Search for the cell housing the specified text and yield its (X, Y) center coordinate. 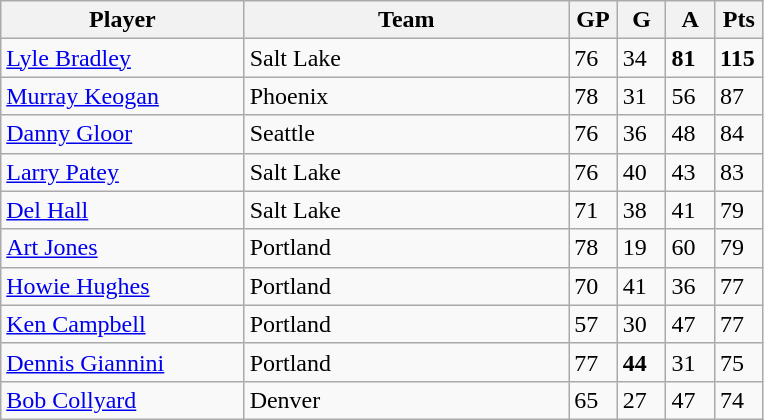
34 (642, 58)
G (642, 20)
Team (406, 20)
Bob Collyard (122, 400)
Danny Gloor (122, 134)
83 (738, 172)
Pts (738, 20)
Player (122, 20)
48 (690, 134)
38 (642, 210)
57 (594, 324)
Murray Keogan (122, 96)
40 (642, 172)
30 (642, 324)
74 (738, 400)
19 (642, 248)
Del Hall (122, 210)
Larry Patey (122, 172)
Seattle (406, 134)
43 (690, 172)
Art Jones (122, 248)
GP (594, 20)
Phoenix (406, 96)
84 (738, 134)
Denver (406, 400)
56 (690, 96)
A (690, 20)
115 (738, 58)
81 (690, 58)
Howie Hughes (122, 286)
75 (738, 362)
70 (594, 286)
Ken Campbell (122, 324)
Lyle Bradley (122, 58)
27 (642, 400)
87 (738, 96)
44 (642, 362)
71 (594, 210)
Dennis Giannini (122, 362)
60 (690, 248)
65 (594, 400)
